Provide the (x, y) coordinate of the cell's center where the given text is located.  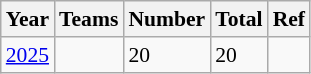
Ref (289, 19)
Year (28, 19)
Total (238, 19)
2025 (28, 55)
Number (166, 19)
Teams (88, 19)
